Detect which cell encompasses the target text, then output its (x, y) center coordinate. 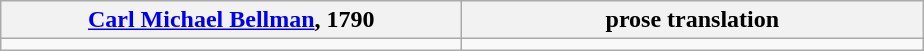
prose translation (692, 20)
Carl Michael Bellman, 1790 (232, 20)
